Find where the given text appears and provide that cell's center as (x, y) coordinate. 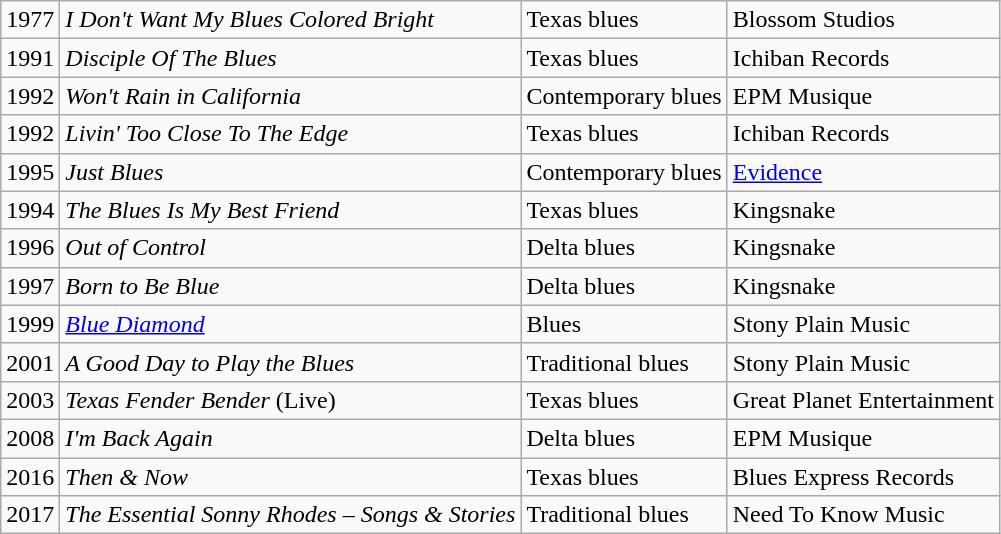
Then & Now (290, 477)
The Blues Is My Best Friend (290, 210)
Livin' Too Close To The Edge (290, 134)
1994 (30, 210)
1991 (30, 58)
2001 (30, 362)
I'm Back Again (290, 438)
2008 (30, 438)
Need To Know Music (863, 515)
The Essential Sonny Rhodes – Songs & Stories (290, 515)
Texas Fender Bender (Live) (290, 400)
Won't Rain in California (290, 96)
1999 (30, 324)
1997 (30, 286)
Born to Be Blue (290, 286)
Blossom Studios (863, 20)
Just Blues (290, 172)
Blues Express Records (863, 477)
1996 (30, 248)
Disciple Of The Blues (290, 58)
Blues (624, 324)
2003 (30, 400)
Evidence (863, 172)
I Don't Want My Blues Colored Bright (290, 20)
Blue Diamond (290, 324)
A Good Day to Play the Blues (290, 362)
2017 (30, 515)
Great Planet Entertainment (863, 400)
1977 (30, 20)
1995 (30, 172)
2016 (30, 477)
Out of Control (290, 248)
